Capture the cell that displays the provided text and extract its (X, Y) central coordinate. 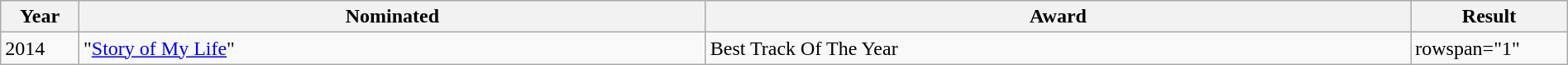
Best Track Of The Year (1059, 48)
Award (1059, 17)
2014 (40, 48)
Year (40, 17)
"Story of My Life" (392, 48)
rowspan="1" (1489, 48)
Result (1489, 17)
Nominated (392, 17)
